Locate the cell with the specified text and output its [X, Y] center coordinate. 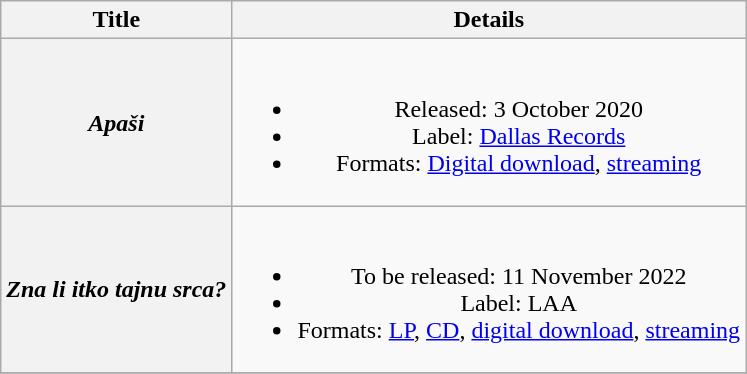
Released: 3 October 2020Label: Dallas RecordsFormats: Digital download, streaming [489, 122]
Title [116, 20]
Apaši [116, 122]
Details [489, 20]
Zna li itko tajnu srca? [116, 290]
To be released: 11 November 2022Label: LAAFormats: LP, CD, digital download, streaming [489, 290]
